Search for the cell housing the specified text and yield its [X, Y] center coordinate. 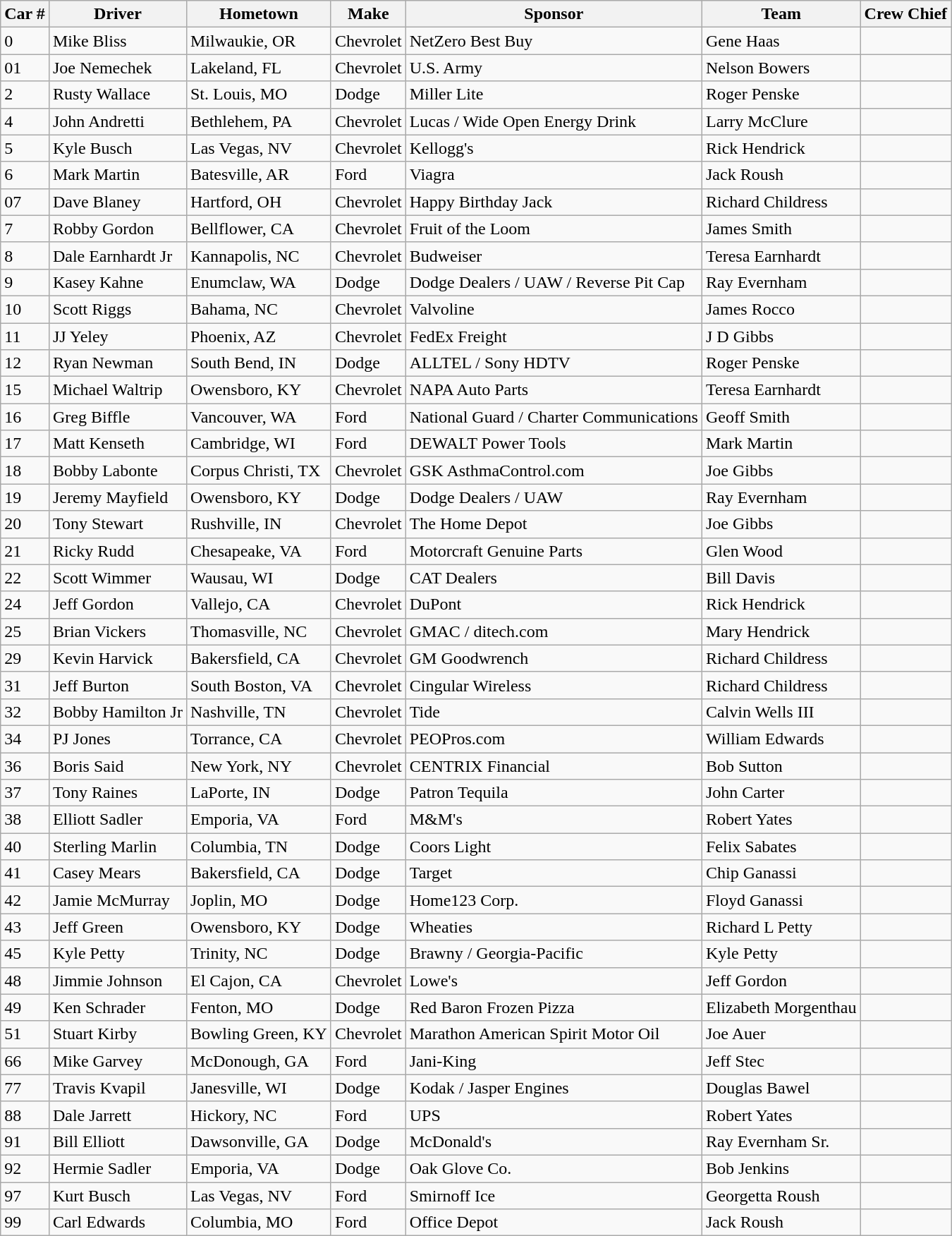
36 [25, 765]
Brawny / Georgia-Pacific [554, 954]
U.S. Army [554, 68]
Crew Chief [905, 14]
NAPA Auto Parts [554, 390]
Bob Jenkins [781, 1168]
Target [554, 873]
Elizabeth Morgenthau [781, 1007]
Kannapolis, NC [258, 255]
Make [368, 14]
Tony Raines [117, 793]
GSK AsthmaControl.com [554, 471]
Richard L Petty [781, 927]
Dale Earnhardt Jr [117, 255]
Enumclaw, WA [258, 282]
42 [25, 900]
91 [25, 1141]
Rusty Wallace [117, 95]
51 [25, 1034]
Tony Stewart [117, 524]
43 [25, 927]
25 [25, 631]
James Rocco [781, 309]
National Guard / Charter Communications [554, 417]
49 [25, 1007]
New York, NY [258, 765]
Douglas Bawel [781, 1088]
Bill Davis [781, 578]
Joplin, MO [258, 900]
Batesville, AR [258, 175]
Chip Ganassi [781, 873]
Hartford, OH [258, 202]
Floyd Ganassi [781, 900]
Motorcraft Genuine Parts [554, 551]
McDonald's [554, 1141]
5 [25, 148]
ALLTEL / Sony HDTV [554, 363]
Wausau, WI [258, 578]
Kyle Busch [117, 148]
Bowling Green, KY [258, 1034]
97 [25, 1196]
Jamie McMurray [117, 900]
Dodge Dealers / UAW [554, 497]
16 [25, 417]
Torrance, CA [258, 739]
GM Goodwrench [554, 658]
Wheaties [554, 927]
Miller Lite [554, 95]
Thomasville, NC [258, 631]
FedEx Freight [554, 337]
11 [25, 337]
St. Louis, MO [258, 95]
Nashville, TN [258, 712]
J D Gibbs [781, 337]
Hickory, NC [258, 1115]
Ray Evernham Sr. [781, 1141]
Kurt Busch [117, 1196]
South Boston, VA [258, 685]
Greg Biffle [117, 417]
John Carter [781, 793]
Robby Gordon [117, 229]
DEWALT Power Tools [554, 444]
DuPont [554, 605]
Vancouver, WA [258, 417]
34 [25, 739]
18 [25, 471]
Trinity, NC [258, 954]
Scott Riggs [117, 309]
PEOPros.com [554, 739]
Larry McClure [781, 121]
40 [25, 847]
37 [25, 793]
Calvin Wells III [781, 712]
Jeremy Mayfield [117, 497]
Dale Jarrett [117, 1115]
48 [25, 981]
William Edwards [781, 739]
66 [25, 1061]
Kevin Harvick [117, 658]
41 [25, 873]
NetZero Best Buy [554, 41]
Jani-King [554, 1061]
77 [25, 1088]
88 [25, 1115]
22 [25, 578]
The Home Depot [554, 524]
07 [25, 202]
15 [25, 390]
Joe Auer [781, 1034]
Kellogg's [554, 148]
Janesville, WI [258, 1088]
James Smith [781, 229]
El Cajon, CA [258, 981]
Sterling Marlin [117, 847]
Kasey Kahne [117, 282]
Corpus Christi, TX [258, 471]
6 [25, 175]
Michael Waltrip [117, 390]
Bill Elliott [117, 1141]
29 [25, 658]
Joe Nemechek [117, 68]
Chesapeake, VA [258, 551]
32 [25, 712]
24 [25, 605]
Mike Bliss [117, 41]
Jimmie Johnson [117, 981]
Hometown [258, 14]
Columbia, TN [258, 847]
GMAC / ditech.com [554, 631]
Sponsor [554, 14]
4 [25, 121]
Car # [25, 14]
Bellflower, CA [258, 229]
Fruit of the Loom [554, 229]
Travis Kvapil [117, 1088]
Milwaukie, OR [258, 41]
Home123 Corp. [554, 900]
Bahama, NC [258, 309]
Bobby Hamilton Jr [117, 712]
Lakeland, FL [258, 68]
8 [25, 255]
Vallejo, CA [258, 605]
38 [25, 820]
Jeff Green [117, 927]
LaPorte, IN [258, 793]
Matt Kenseth [117, 444]
31 [25, 685]
92 [25, 1168]
21 [25, 551]
Columbia, MO [258, 1223]
Bob Sutton [781, 765]
Geoff Smith [781, 417]
Team [781, 14]
Driver [117, 14]
Jeff Burton [117, 685]
South Bend, IN [258, 363]
17 [25, 444]
Scott Wimmer [117, 578]
Hermie Sadler [117, 1168]
Carl Edwards [117, 1223]
01 [25, 68]
12 [25, 363]
CENTRIX Financial [554, 765]
Oak Glove Co. [554, 1168]
Lucas / Wide Open Energy Drink [554, 121]
19 [25, 497]
Brian Vickers [117, 631]
M&M's [554, 820]
Cambridge, WI [258, 444]
Coors Light [554, 847]
45 [25, 954]
Kodak / Jasper Engines [554, 1088]
Mary Hendrick [781, 631]
Tide [554, 712]
Ryan Newman [117, 363]
Mike Garvey [117, 1061]
Bethlehem, PA [258, 121]
Felix Sabates [781, 847]
7 [25, 229]
10 [25, 309]
2 [25, 95]
Gene Haas [781, 41]
Boris Said [117, 765]
Cingular Wireless [554, 685]
Glen Wood [781, 551]
Dawsonville, GA [258, 1141]
Stuart Kirby [117, 1034]
John Andretti [117, 121]
Lowe's [554, 981]
Ken Schrader [117, 1007]
UPS [554, 1115]
PJ Jones [117, 739]
Elliott Sadler [117, 820]
Valvoline [554, 309]
Office Depot [554, 1223]
McDonough, GA [258, 1061]
Rushville, IN [258, 524]
Fenton, MO [258, 1007]
Bobby Labonte [117, 471]
99 [25, 1223]
Nelson Bowers [781, 68]
0 [25, 41]
Dave Blaney [117, 202]
JJ Yeley [117, 337]
Budweiser [554, 255]
Dodge Dealers / UAW / Reverse Pit Cap [554, 282]
Patron Tequila [554, 793]
Smirnoff Ice [554, 1196]
Georgetta Roush [781, 1196]
Viagra [554, 175]
Red Baron Frozen Pizza [554, 1007]
Ricky Rudd [117, 551]
Jeff Stec [781, 1061]
9 [25, 282]
Marathon American Spirit Motor Oil [554, 1034]
20 [25, 524]
Casey Mears [117, 873]
CAT Dealers [554, 578]
Phoenix, AZ [258, 337]
Happy Birthday Jack [554, 202]
